For the text-containing cell, return its midpoint in (x, y) coordinate format. 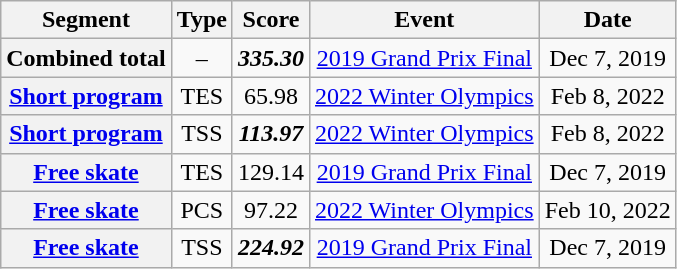
335.30 (270, 58)
224.92 (270, 248)
– (202, 58)
Segment (86, 20)
Type (202, 20)
Combined total (86, 58)
PCS (202, 210)
97.22 (270, 210)
Event (425, 20)
Feb 10, 2022 (608, 210)
Date (608, 20)
Score (270, 20)
65.98 (270, 96)
113.97 (270, 134)
129.14 (270, 172)
